Pinpoint the cell where the given text exists, returning its [x, y] midpoint coordinate. 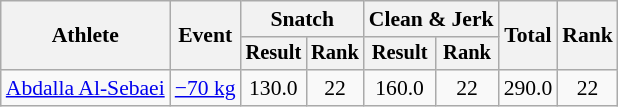
Clean & Jerk [432, 19]
Snatch [302, 19]
Abdalla Al-Sebaei [86, 88]
−70 kg [206, 88]
130.0 [274, 88]
Event [206, 36]
Total [528, 36]
290.0 [528, 88]
Athlete [86, 36]
160.0 [400, 88]
